Find where the given text appears and provide that cell's center as (X, Y) coordinate. 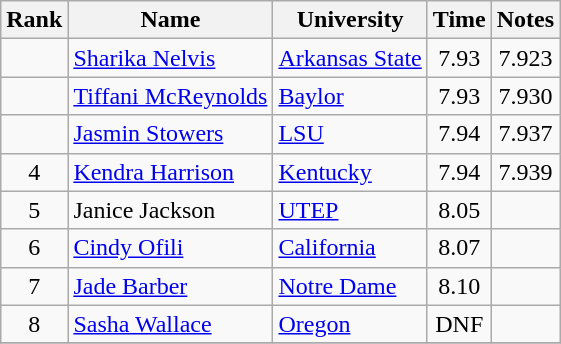
Name (170, 20)
7.930 (525, 96)
Tiffani McReynolds (170, 96)
4 (34, 172)
Baylor (350, 96)
Sharika Nelvis (170, 58)
8.05 (459, 210)
Kentucky (350, 172)
Arkansas State (350, 58)
Notes (525, 20)
Jasmin Stowers (170, 134)
Oregon (350, 324)
Kendra Harrison (170, 172)
Cindy Ofili (170, 248)
7.939 (525, 172)
8.07 (459, 248)
Janice Jackson (170, 210)
UTEP (350, 210)
Sasha Wallace (170, 324)
DNF (459, 324)
Notre Dame (350, 286)
LSU (350, 134)
8 (34, 324)
8.10 (459, 286)
6 (34, 248)
Time (459, 20)
Rank (34, 20)
University (350, 20)
7.923 (525, 58)
5 (34, 210)
7.937 (525, 134)
Jade Barber (170, 286)
7 (34, 286)
California (350, 248)
